Determine the [x, y] coordinate at the center of the cell enclosing the given text.  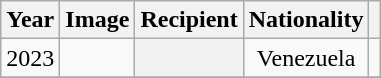
Image [98, 20]
2023 [30, 58]
Year [30, 20]
Nationality [306, 20]
Recipient [189, 20]
Venezuela [306, 58]
